Return [x, y] of the center of cell containing provided text 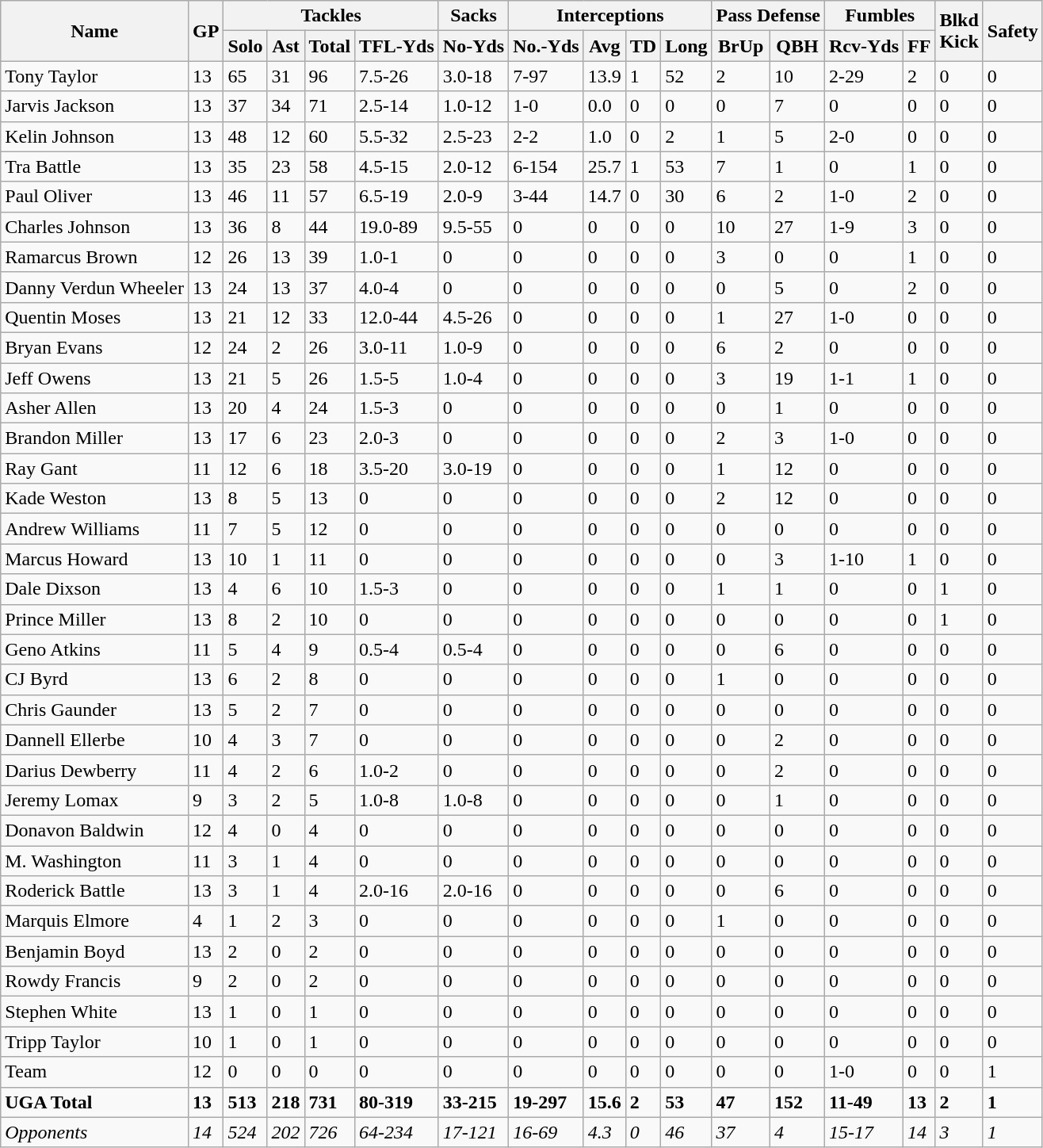
Dannell Ellerbe [95, 740]
96 [330, 76]
1.0-9 [473, 347]
57 [330, 197]
Avg [604, 46]
3.0-19 [473, 469]
Rcv-Yds [864, 46]
Danny Verdun Wheeler [95, 287]
726 [330, 1132]
TD [643, 46]
47 [740, 1102]
Dale Dixson [95, 589]
513 [246, 1102]
25.7 [604, 166]
1.0-4 [473, 378]
Stephen White [95, 1012]
202 [285, 1132]
TFL-Yds [397, 46]
Kade Weston [95, 499]
19-297 [546, 1102]
GP [206, 31]
17 [246, 438]
18 [330, 469]
3.5-20 [397, 469]
BlkdKick [959, 31]
1-1 [864, 378]
39 [330, 257]
Total [330, 46]
65 [246, 76]
Pass Defense [768, 16]
14.7 [604, 197]
BrUp [740, 46]
524 [246, 1132]
2.0-3 [397, 438]
3-44 [546, 197]
1.5-5 [397, 378]
Bryan Evans [95, 347]
2.5-23 [473, 136]
64-234 [397, 1132]
Brandon Miller [95, 438]
3.0-11 [397, 347]
17-121 [473, 1132]
71 [330, 106]
No-Yds [473, 46]
Prince Miller [95, 619]
1-9 [864, 227]
52 [686, 76]
7-97 [546, 76]
Marcus Howard [95, 559]
Marquis Elmore [95, 921]
1.0-1 [397, 257]
2.5-14 [397, 106]
15.6 [604, 1102]
33 [330, 317]
13.9 [604, 76]
Interceptions [610, 16]
0.0 [604, 106]
731 [330, 1102]
5.5-32 [397, 136]
Ramarcus Brown [95, 257]
Geno Atkins [95, 649]
20 [246, 408]
QBH [797, 46]
Tackles [331, 16]
6.5-19 [397, 197]
FF [919, 46]
15-17 [864, 1132]
Fumbles [880, 16]
Donavon Baldwin [95, 830]
Paul Oliver [95, 197]
M. Washington [95, 860]
31 [285, 76]
Team [95, 1072]
9.5-55 [473, 227]
35 [246, 166]
218 [285, 1102]
Sacks [473, 16]
19.0-89 [397, 227]
19 [797, 378]
Chris Gaunder [95, 710]
48 [246, 136]
36 [246, 227]
Charles Johnson [95, 227]
1.0-2 [397, 770]
Solo [246, 46]
Jeremy Lomax [95, 800]
Name [95, 31]
Tony Taylor [95, 76]
Darius Dewberry [95, 770]
Ast [285, 46]
Quentin Moses [95, 317]
58 [330, 166]
Opponents [95, 1132]
1-10 [864, 559]
Tra Battle [95, 166]
7.5-26 [397, 76]
Tripp Taylor [95, 1042]
2-2 [546, 136]
1.0 [604, 136]
30 [686, 197]
Ray Gant [95, 469]
UGA Total [95, 1102]
Benjamin Boyd [95, 951]
No.-Yds [546, 46]
Safety [1013, 31]
4.5-26 [473, 317]
33-215 [473, 1102]
Jarvis Jackson [95, 106]
Jeff Owens [95, 378]
34 [285, 106]
Kelin Johnson [95, 136]
4.5-15 [397, 166]
2.0-12 [473, 166]
1.0-12 [473, 106]
4.3 [604, 1132]
Long [686, 46]
80-319 [397, 1102]
3.0-18 [473, 76]
CJ Byrd [95, 679]
4.0-4 [397, 287]
Andrew Williams [95, 529]
6-154 [546, 166]
60 [330, 136]
152 [797, 1102]
12.0-44 [397, 317]
2-29 [864, 76]
Asher Allen [95, 408]
11-49 [864, 1102]
44 [330, 227]
2.0-9 [473, 197]
2-0 [864, 136]
Rowdy Francis [95, 982]
Roderick Battle [95, 891]
16-69 [546, 1132]
